Scan for the cell matching the given text and deliver its (x, y) coordinate at center. 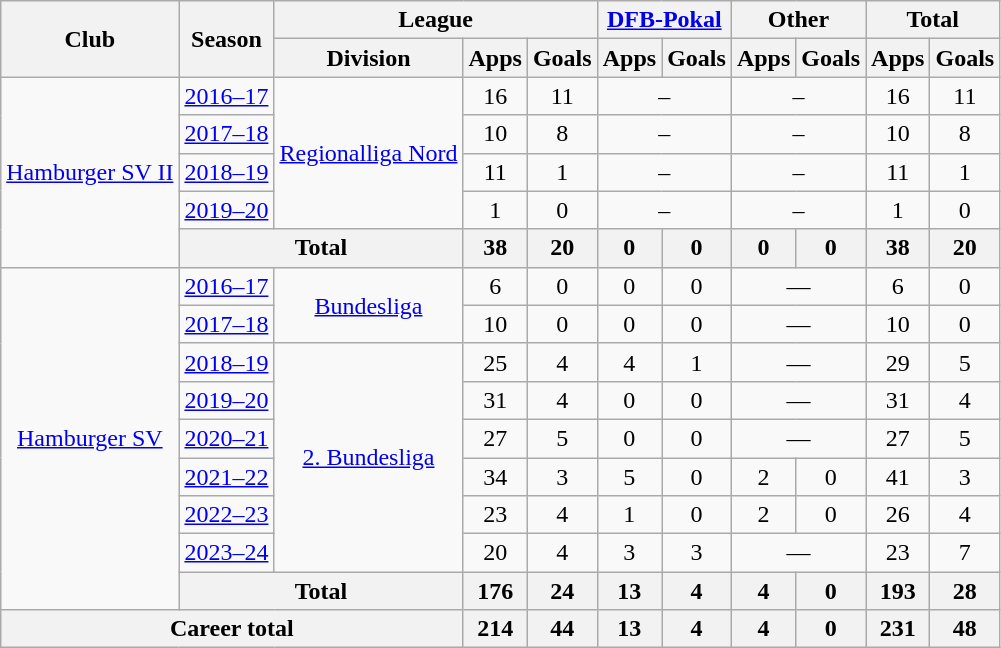
25 (495, 362)
2022–23 (226, 515)
214 (495, 629)
Hamburger SV II (90, 172)
176 (495, 591)
193 (898, 591)
29 (898, 362)
28 (965, 591)
2023–24 (226, 553)
Other (798, 20)
2020–21 (226, 438)
Bundesliga (368, 305)
Division (368, 58)
26 (898, 515)
34 (495, 477)
41 (898, 477)
7 (965, 553)
2. Bundesliga (368, 457)
24 (562, 591)
Career total (232, 629)
Club (90, 39)
Season (226, 39)
Regionalliga Nord (368, 153)
2021–22 (226, 477)
League (436, 20)
231 (898, 629)
44 (562, 629)
48 (965, 629)
DFB-Pokal (664, 20)
Hamburger SV (90, 438)
